Output the [x, y] coordinate of the center of the cell containing the given text.  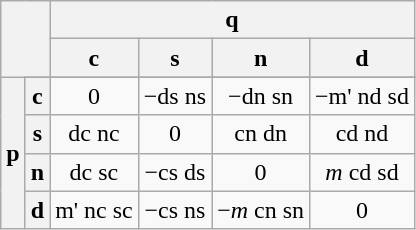
−cs ds [174, 172]
m' nc sc [94, 210]
m cd sd [362, 172]
−cs ns [174, 210]
cd nd [362, 134]
q [232, 20]
dc nc [94, 134]
−m' nd sd [362, 96]
p [13, 153]
−m cn sn [261, 210]
−dn sn [261, 96]
cn dn [261, 134]
−ds ns [174, 96]
dc sc [94, 172]
